Identify which cell holds the provided text, then report its (x, y) central coordinate. 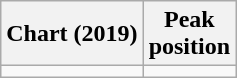
Peakposition (189, 34)
Chart (2019) (72, 34)
